Detect which cell encompasses the target text, then output its [X, Y] center coordinate. 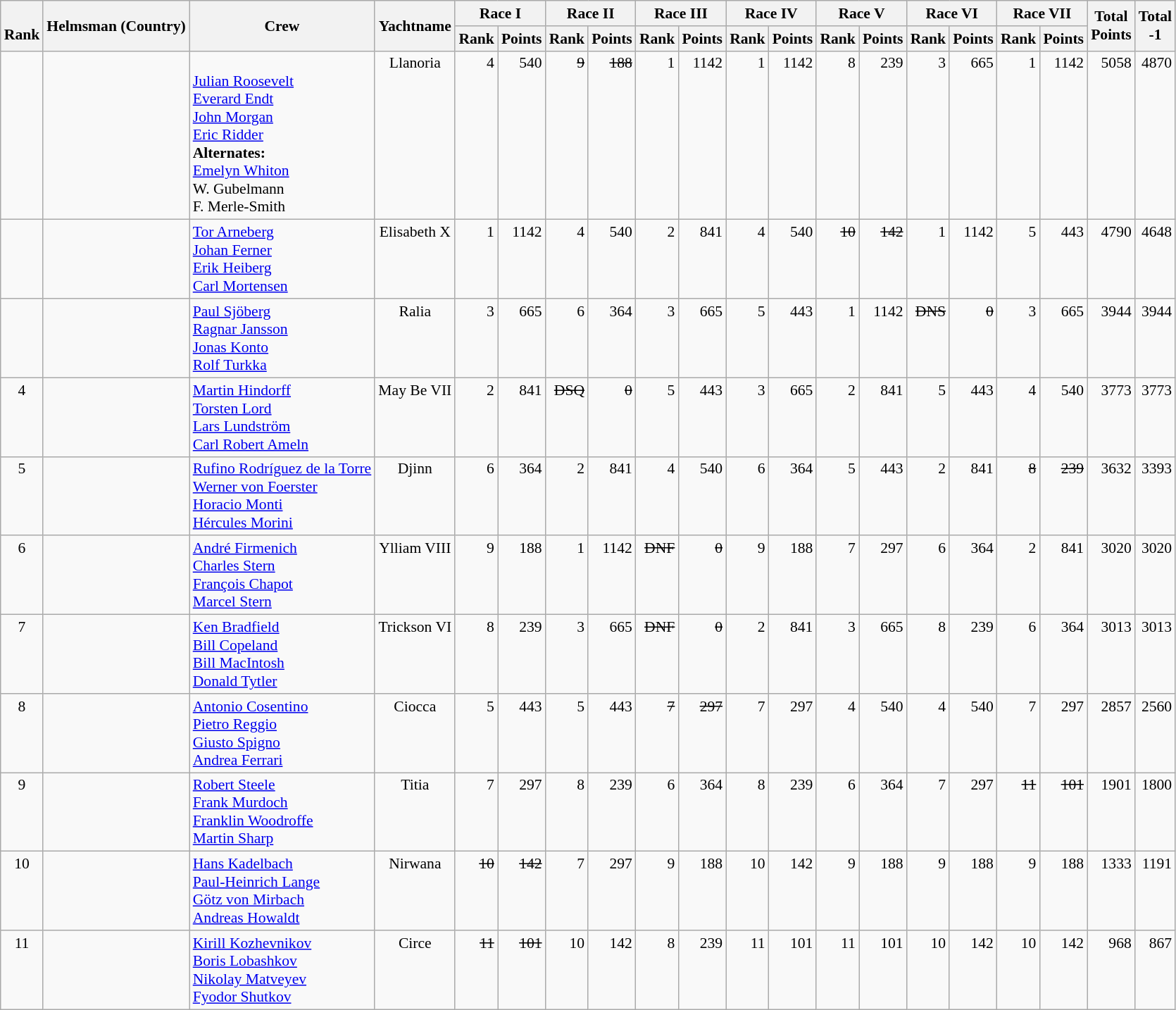
Total-1 [1155, 25]
Elisabeth X [415, 259]
Ralia [415, 338]
Djinn [415, 496]
Trickson VI [415, 654]
Julian Roosevelt Everard Endt John Morgan Eric Ridder Alternates: Emelyn Whiton W. Gubelmann F. Merle-Smith [282, 135]
André Firmenich Charles Stern François Chapot Marcel Stern [282, 575]
1901 [1111, 812]
May Be VII [415, 417]
Llanoria [415, 135]
DNS [928, 338]
Nirwana [415, 891]
Antonio Cosentino Pietro Reggio Giusto Spigno Andrea Ferrari [282, 733]
Race II [591, 13]
Martin Hindorff Torsten Lord Lars Lundström Carl Robert Ameln [282, 417]
Ciocca [415, 733]
Race VII [1042, 13]
DSQ [568, 417]
Race VI [952, 13]
Race IV [771, 13]
3393 [1155, 496]
Race III [681, 13]
1191 [1155, 891]
Race I [500, 13]
2857 [1111, 733]
867 [1155, 970]
968 [1111, 970]
Hans Kadelbach Paul-Heinrich Lange Götz von Mirbach Andreas Howaldt [282, 891]
Kirill Kozhevnikov Boris Lobashkov Nikolay Matveyev Fyodor Shutkov [282, 970]
3632 [1111, 496]
Total Points [1111, 25]
Circe [415, 970]
Ken Bradfield Bill Copeland Bill MacIntosh Donald Tytler [282, 654]
Yachtname [415, 25]
4870 [1155, 135]
1333 [1111, 891]
4648 [1155, 259]
Race V [861, 13]
1800 [1155, 812]
Tor Arneberg Johan Ferner Erik Heiberg Carl Mortensen [282, 259]
Ylliam VIII [415, 575]
4790 [1111, 259]
Robert Steele Frank Murdoch Franklin Woodroffe Martin Sharp [282, 812]
2560 [1155, 733]
Paul Sjöberg Ragnar Jansson Jonas Konto Rolf Turkka [282, 338]
Crew [282, 25]
Rufino Rodríguez de la Torre Werner von Foerster Horacio Monti Hércules Morini [282, 496]
Helmsman (Country) [115, 25]
5058 [1111, 135]
Titia [415, 812]
